Capture the cell that displays the provided text and extract its (X, Y) central coordinate. 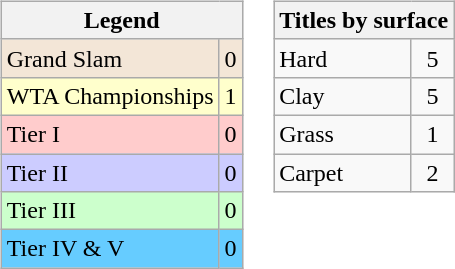
Legend (122, 20)
Hard (343, 58)
Carpet (343, 173)
2 (432, 173)
Tier IV & V (110, 249)
Grass (343, 134)
Tier II (110, 173)
Tier I (110, 134)
Tier III (110, 211)
Grand Slam (110, 58)
Titles by surface (364, 20)
Clay (343, 96)
WTA Championships (110, 96)
